Extract the (X, Y) coordinate from the center of the cell holding the provided text.  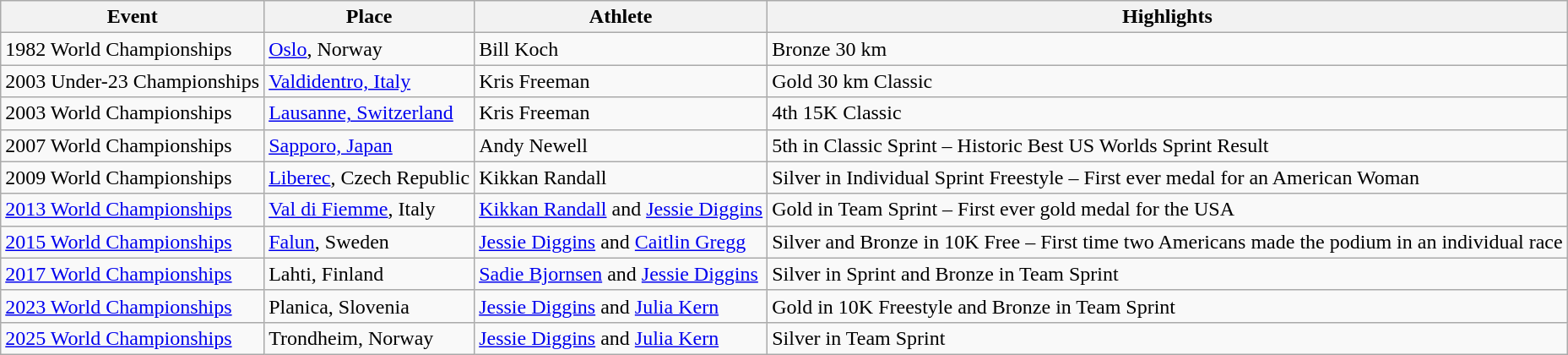
Event (133, 17)
Bronze 30 km (1168, 49)
Oslo, Norway (370, 49)
Sadie Bjornsen and Jessie Diggins (621, 274)
Trondheim, Norway (370, 338)
Highlights (1168, 17)
5th in Classic Sprint – Historic Best US Worlds Sprint Result (1168, 145)
Val di Fiemme, Italy (370, 210)
2023 World Championships (133, 306)
Place (370, 17)
Planica, Slovenia (370, 306)
2017 World Championships (133, 274)
4th 15K Classic (1168, 113)
2009 World Championships (133, 177)
Kikkan Randall (621, 177)
Sapporo, Japan (370, 145)
Silver in Sprint and Bronze in Team Sprint (1168, 274)
Jessie Diggins and Caitlin Gregg (621, 242)
1982 World Championships (133, 49)
2025 World Championships (133, 338)
Valdidentro, Italy (370, 81)
2013 World Championships (133, 210)
Falun, Sweden (370, 242)
2003 World Championships (133, 113)
Liberec, Czech Republic (370, 177)
Silver in Team Sprint (1168, 338)
Andy Newell (621, 145)
2007 World Championships (133, 145)
Lausanne, Switzerland (370, 113)
Gold in Team Sprint – First ever gold medal for the USA (1168, 210)
Bill Koch (621, 49)
Athlete (621, 17)
Silver and Bronze in 10K Free – First time two Americans made the podium in an individual race (1168, 242)
Lahti, Finland (370, 274)
Kikkan Randall and Jessie Diggins (621, 210)
Gold 30 km Classic (1168, 81)
Silver in Individual Sprint Freestyle – First ever medal for an American Woman (1168, 177)
Gold in 10K Freestyle and Bronze in Team Sprint (1168, 306)
2003 Under-23 Championships (133, 81)
2015 World Championships (133, 242)
